Identify which cell holds the provided text, then report its (x, y) central coordinate. 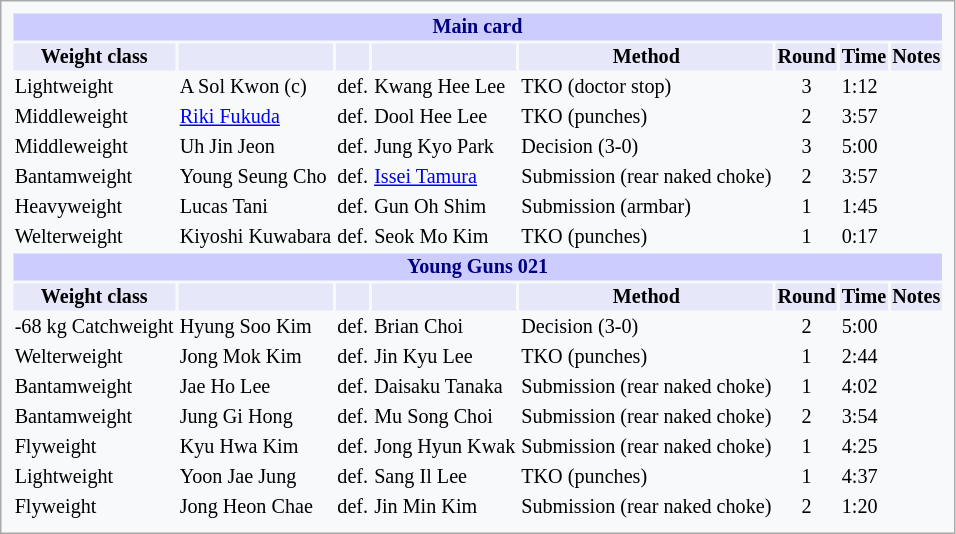
Jung Kyo Park (445, 146)
Jong Hyun Kwak (445, 446)
Gun Oh Shim (445, 206)
Brian Choi (445, 326)
Kiyoshi Kuwabara (256, 236)
Jin Min Kim (445, 506)
TKO (doctor stop) (646, 86)
Issei Tamura (445, 176)
Submission (armbar) (646, 206)
1:12 (864, 86)
Jong Heon Chae (256, 506)
Young Guns 021 (478, 266)
Dool Hee Lee (445, 116)
0:17 (864, 236)
Main card (478, 26)
1:45 (864, 206)
3:54 (864, 416)
A Sol Kwon (c) (256, 86)
Jae Ho Lee (256, 386)
Hyung Soo Kim (256, 326)
Heavyweight (94, 206)
Sang Il Lee (445, 476)
Kyu Hwa Kim (256, 446)
Seok Mo Kim (445, 236)
4:02 (864, 386)
Jong Mok Kim (256, 356)
2:44 (864, 356)
1:20 (864, 506)
Jung Gi Hong (256, 416)
Yoon Jae Jung (256, 476)
-68 kg Catchweight (94, 326)
Young Seung Cho (256, 176)
Riki Fukuda (256, 116)
Daisaku Tanaka (445, 386)
Mu Song Choi (445, 416)
Lucas Tani (256, 206)
4:37 (864, 476)
Kwang Hee Lee (445, 86)
4:25 (864, 446)
Jin Kyu Lee (445, 356)
Uh Jin Jeon (256, 146)
